Determine the (x, y) coordinate at the center of the cell enclosing the given text.  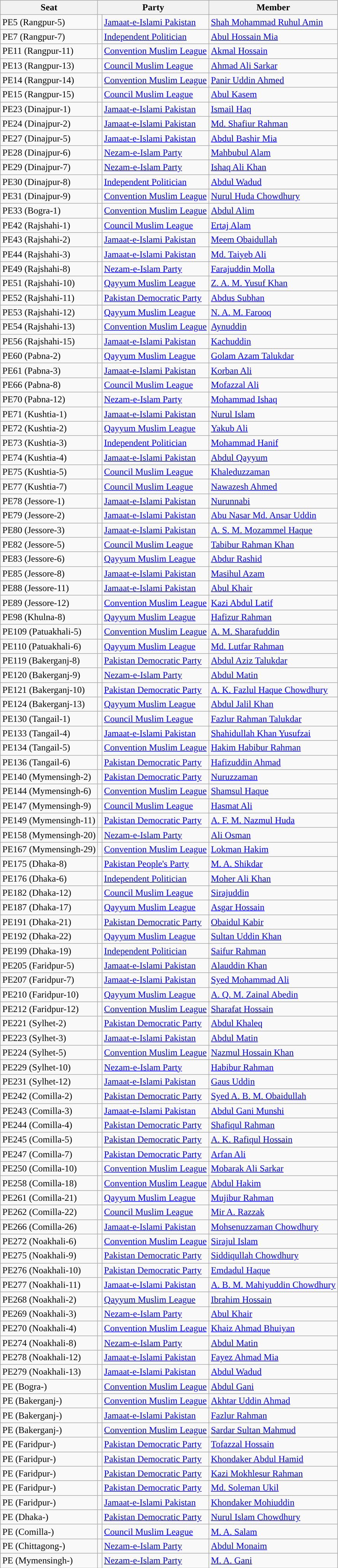
Mobarak Ali Sarkar (273, 1169)
Sardar Sultan Mahmud (273, 1430)
N. A. M. Farooq (273, 312)
PE261 (Comilla-21) (49, 1198)
Mohammad Ishaq (273, 399)
PE276 (Noakhali-10) (49, 1270)
PE54 (Rajshahi-13) (49, 327)
PE89 (Jessore-12) (49, 602)
Pakistan People's Party (155, 864)
Fayez Ahmad Mia (273, 1358)
A. B. M. Mahiyuddin Chowdhury (273, 1285)
PE52 (Rajshahi-11) (49, 298)
PE31 (Dinajpur-9) (49, 196)
PE29 (Dinajpur-7) (49, 167)
PE187 (Dhaka-17) (49, 908)
Hafizur Rahman (273, 617)
Mohammad Hanif (273, 443)
Yakub Ali (273, 429)
Moher Ali Khan (273, 878)
PE224 (Sylhet-5) (49, 1052)
Ishaq Ali Khan (273, 167)
PE13 (Rangpur-13) (49, 66)
PE42 (Rajshahi-1) (49, 225)
PE147 (Mymensingh-9) (49, 806)
Shahidullah Khan Yusufzai (273, 733)
Abdul Khaleq (273, 1023)
Tabibur Rahman Khan (273, 545)
PE176 (Dhaka-6) (49, 878)
PE15 (Rangpur-15) (49, 95)
PE243 (Comilla-3) (49, 1111)
Kachuddin (273, 341)
PE269 (Noakhali-3) (49, 1314)
PE130 (Tangail-1) (49, 719)
A. K. Rafiqul Hossain (273, 1140)
Member (273, 8)
Khondaker Abdul Hamid (273, 1459)
PE49 (Rajshahi-8) (49, 269)
M. A. Gani (273, 1560)
PE272 (Noakhali-6) (49, 1241)
Hakim Habibur Rahman (273, 748)
PE191 (Dhaka-21) (49, 922)
PE56 (Rajshahi-15) (49, 341)
PE7 (Rangpur-7) (49, 37)
Md. Lutfar Rahman (273, 646)
PE5 (Rangpur-5) (49, 22)
Nuruzzaman (273, 777)
Hasmat Ali (273, 806)
PE (Bogra-) (49, 1386)
Abdul Jalil Khan (273, 704)
PE (Comilla-) (49, 1531)
PE82 (Jessore-5) (49, 545)
PE149 (Mymensingh-11) (49, 820)
PE109 (Patuakhali-5) (49, 631)
Abu Nasar Md. Ansar Uddin (273, 516)
PE30 (Dinajpur-8) (49, 182)
Asgar Hossain (273, 908)
PE205 (Faridpur-5) (49, 966)
Mir A. Razzak (273, 1212)
Nurul Huda Chowdhury (273, 196)
PE23 (Dinajpur-1) (49, 109)
PE72 (Kushtia-2) (49, 429)
PE78 (Jessore-1) (49, 501)
PE277 (Noakhali-11) (49, 1285)
PE278 (Noakhali-12) (49, 1358)
Alauddin Khan (273, 966)
PE51 (Rajshahi-10) (49, 283)
PE266 (Comilla-26) (49, 1227)
Kazi Abdul Latif (273, 602)
PE210 (Faridpur-10) (49, 994)
A. M. Sharafuddin (273, 631)
PE124 (Bakerganj-13) (49, 704)
PE258 (Comilla-18) (49, 1183)
Abdul Hakim (273, 1183)
PE212 (Faridpur-12) (49, 1009)
Md. Soleman Ukil (273, 1488)
Abdul Gani (273, 1386)
Korban Ali (273, 370)
PE133 (Tangail-4) (49, 733)
Abul Kasem (273, 95)
PE74 (Kushtia-4) (49, 458)
PE80 (Jessore-3) (49, 530)
PE (Mymensingh-) (49, 1560)
Panir Uddin Ahmed (273, 80)
Sharafat Hossain (273, 1009)
PE221 (Sylhet-2) (49, 1023)
PE140 (Mymensingh-2) (49, 777)
PE79 (Jessore-2) (49, 516)
PE121 (Bakerganj-10) (49, 690)
PE119 (Bakerganj-8) (49, 661)
M. A. Salam (273, 1531)
PE (Chittagong-) (49, 1546)
Nurul Islam (273, 414)
Tofazzal Hossain (273, 1444)
PE33 (Bogra-1) (49, 211)
A. Q. M. Zainal Abedin (273, 994)
Fazlur Rahman (273, 1415)
Syed Mohammad Ali (273, 980)
PE (Dhaka-) (49, 1517)
Golam Azam Talukdar (273, 356)
Seat (49, 8)
Mujibur Rahman (273, 1198)
Sirajuddin (273, 893)
PE70 (Pabna-12) (49, 399)
PE61 (Pabna-3) (49, 370)
PE75 (Kushtia-5) (49, 472)
Khaiz Ahmad Bhuiyan (273, 1328)
PE24 (Dinajpur-2) (49, 124)
Shafiqul Rahman (273, 1125)
PE192 (Dhaka-22) (49, 937)
Mahbubul Alam (273, 153)
Akhtar Uddin Ahmad (273, 1401)
Sultan Uddin Khan (273, 937)
Arfan Ali (273, 1154)
Abdul Gani Munshi (273, 1111)
Abdul Aziz Talukdar (273, 661)
Ismail Haq (273, 109)
Farajuddin Molla (273, 269)
PE66 (Pabna-8) (49, 385)
Khaleduzzaman (273, 472)
Abdur Rashid (273, 559)
PE275 (Noakhali-9) (49, 1256)
PE175 (Dhaka-8) (49, 864)
PE229 (Sylhet-10) (49, 1067)
Syed A. B. M. Obaidullah (273, 1096)
PE60 (Pabna-2) (49, 356)
PE268 (Noakhali-2) (49, 1299)
PE73 (Kushtia-3) (49, 443)
Party (153, 8)
PE88 (Jessore-11) (49, 588)
Shamsul Haque (273, 791)
A. K. Fazlul Haque Chowdhury (273, 690)
PE250 (Comilla-10) (49, 1169)
M. A. Shikdar (273, 864)
PE83 (Jessore-6) (49, 559)
PE28 (Dinajpur-6) (49, 153)
PE223 (Sylhet-3) (49, 1038)
PE144 (Mymensingh-6) (49, 791)
Akmal Hossain (273, 51)
Masihul Azam (273, 574)
PE11 (Rangpur-11) (49, 51)
PE199 (Dhaka-19) (49, 951)
A. F. M. Nazmul Huda (273, 820)
PE182 (Dhaka-12) (49, 893)
PE274 (Noakhali-8) (49, 1343)
PE43 (Rajshahi-2) (49, 240)
Meem Obaidullah (273, 240)
Ali Osman (273, 835)
Siddiqullah Chowdhury (273, 1256)
Fazlur Rahman Talukdar (273, 719)
Nurul Islam Chowdhury (273, 1517)
Abul Hossain Mia (273, 37)
PE120 (Bakerganj-9) (49, 675)
Saifur Rahman (273, 951)
Obaidul Kabir (273, 922)
PE98 (Khulna-8) (49, 617)
Gaus Uddin (273, 1081)
Md. Taiyeb Ali (273, 254)
PE167 (Mymensingh-29) (49, 849)
Abdul Monaim (273, 1546)
PE27 (Dinajpur-5) (49, 138)
Md. Shafiur Rahman (273, 124)
Khondaker Mohiuddin (273, 1502)
Aynuddin (273, 327)
Abdul Bashir Mia (273, 138)
PE134 (Tangail-5) (49, 748)
PE242 (Comilla-2) (49, 1096)
Sirajul Islam (273, 1241)
PE247 (Comilla-7) (49, 1154)
Habibur Rahman (273, 1067)
PE262 (Comilla-22) (49, 1212)
PE231 (Sylhet-12) (49, 1081)
PE136 (Tangail-6) (49, 762)
Z. A. M. Yusuf Khan (273, 283)
PE244 (Comilla-4) (49, 1125)
Shah Mohammad Ruhul Amin (273, 22)
Hafizuddin Ahmad (273, 762)
Abdul Alim (273, 211)
Nurunnabi (273, 501)
Lokman Hakim (273, 849)
Abdus Subhan (273, 298)
PE158 (Mymensingh-20) (49, 835)
PE14 (Rangpur-14) (49, 80)
Ibrahim Hossain (273, 1299)
Mofazzal Ali (273, 385)
A. S. M. Mozammel Haque (273, 530)
Ertaj Alam (273, 225)
Emdadul Haque (273, 1270)
Ahmad Ali Sarkar (273, 66)
PE85 (Jessore-8) (49, 574)
Nawazesh Ahmed (273, 487)
PE207 (Faridpur-7) (49, 980)
Kazi Mokhlesur Rahman (273, 1473)
PE44 (Rajshahi-3) (49, 254)
PE77 (Kushtia-7) (49, 487)
Mohsenuzzaman Chowdhury (273, 1227)
Nazmul Hossain Khan (273, 1052)
PE270 (Noakhali-4) (49, 1328)
PE53 (Rajshahi-12) (49, 312)
PE110 (Patuakhali-6) (49, 646)
Abdul Qayyum (273, 458)
PE245 (Comilla-5) (49, 1140)
PE279 (Noakhali-13) (49, 1372)
PE71 (Kushtia-1) (49, 414)
